Find where the given text appears and provide that cell's center as (x, y) coordinate. 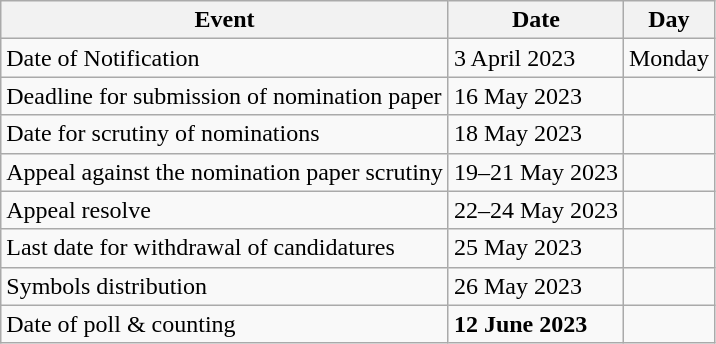
18 May 2023 (536, 134)
Event (225, 20)
3 April 2023 (536, 58)
26 May 2023 (536, 286)
Appeal against the nomination paper scrutiny (225, 172)
Date (536, 20)
Appeal resolve (225, 210)
Symbols distribution (225, 286)
25 May 2023 (536, 248)
12 June 2023 (536, 324)
Date of poll & counting (225, 324)
Last date for withdrawal of candidatures (225, 248)
19–21 May 2023 (536, 172)
16 May 2023 (536, 96)
Deadline for submission of nomination paper (225, 96)
Day (668, 20)
22–24 May 2023 (536, 210)
Date for scrutiny of nominations (225, 134)
Monday (668, 58)
Date of Notification (225, 58)
